Return (x, y) of the center of cell containing provided text 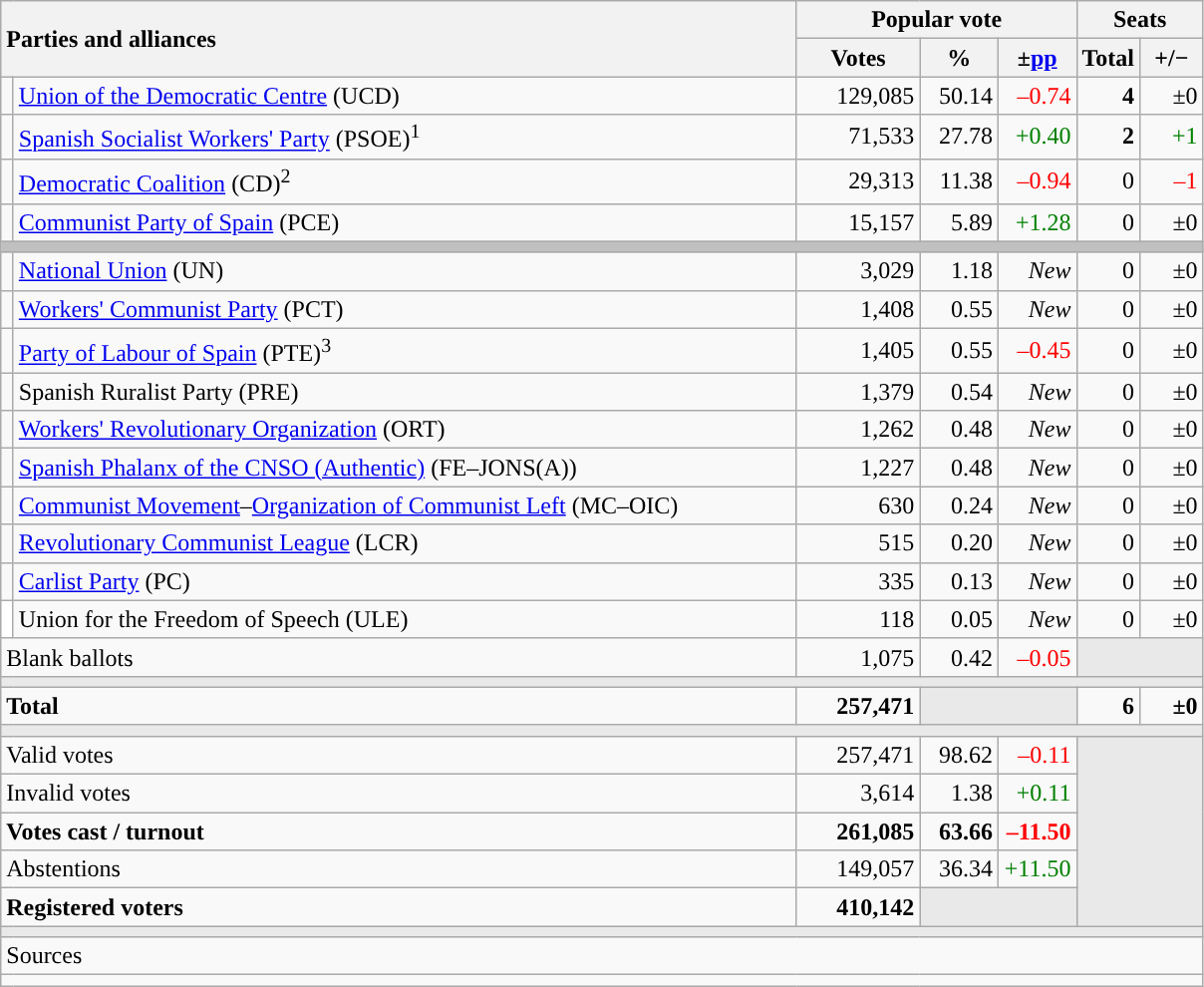
Blank ballots (399, 657)
Sources (602, 956)
Carlist Party (PC) (405, 581)
27.78 (959, 138)
1,075 (858, 657)
Union of the Democratic Centre (UCD) (405, 96)
+11.50 (1037, 869)
–0.05 (1037, 657)
Parties and alliances (399, 39)
11.38 (959, 181)
129,085 (858, 96)
+/− (1172, 58)
Workers' Revolutionary Organization (ORT) (405, 430)
261,085 (858, 831)
1,262 (858, 430)
+1.28 (1037, 222)
Communist Movement–Organization of Communist Left (MC–OIC) (405, 505)
410,142 (858, 907)
Workers' Communist Party (PCT) (405, 309)
50.14 (959, 96)
National Union (UN) (405, 271)
0.13 (959, 581)
6 (1108, 706)
5.89 (959, 222)
±pp (1037, 58)
Registered voters (399, 907)
0.20 (959, 543)
63.66 (959, 831)
Communist Party of Spain (PCE) (405, 222)
3,029 (858, 271)
Democratic Coalition (CD)2 (405, 181)
1,405 (858, 351)
0.05 (959, 619)
Spanish Socialist Workers' Party (PSOE)1 (405, 138)
Spanish Ruralist Party (PRE) (405, 392)
1,408 (858, 309)
Party of Labour of Spain (PTE)3 (405, 351)
71,533 (858, 138)
Revolutionary Communist League (LCR) (405, 543)
Seats (1140, 20)
+1 (1172, 138)
Popular vote (937, 20)
Abstentions (399, 869)
36.34 (959, 869)
+0.40 (1037, 138)
3,614 (858, 794)
–11.50 (1037, 831)
1.18 (959, 271)
% (959, 58)
15,157 (858, 222)
–0.45 (1037, 351)
Valid votes (399, 756)
0.42 (959, 657)
Spanish Phalanx of the CNSO (Authentic) (FE–JONS(A)) (405, 468)
Invalid votes (399, 794)
1.38 (959, 794)
–0.94 (1037, 181)
335 (858, 581)
–0.74 (1037, 96)
630 (858, 505)
2 (1108, 138)
Votes (858, 58)
29,313 (858, 181)
118 (858, 619)
1,227 (858, 468)
Union for the Freedom of Speech (ULE) (405, 619)
–0.11 (1037, 756)
Votes cast / turnout (399, 831)
149,057 (858, 869)
4 (1108, 96)
–1 (1172, 181)
+0.11 (1037, 794)
515 (858, 543)
0.24 (959, 505)
0.54 (959, 392)
98.62 (959, 756)
1,379 (858, 392)
